Capture the cell that displays the provided text and extract its [X, Y] central coordinate. 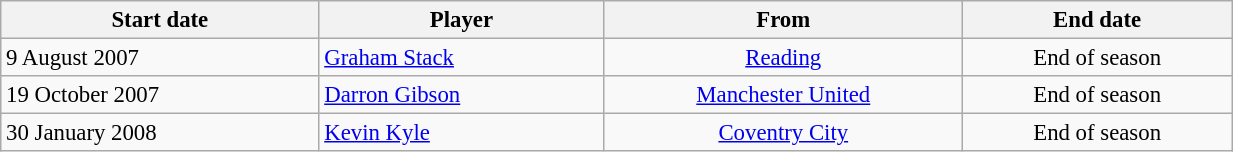
Darron Gibson [462, 95]
Graham Stack [462, 58]
Start date [160, 20]
Manchester United [784, 95]
9 August 2007 [160, 58]
Kevin Kyle [462, 133]
End date [1098, 20]
Player [462, 20]
30 January 2008 [160, 133]
Coventry City [784, 133]
Reading [784, 58]
19 October 2007 [160, 95]
From [784, 20]
